Scan for the cell matching the given text and deliver its [x, y] coordinate at center. 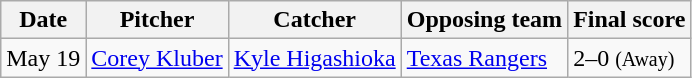
Final score [630, 20]
Texas Rangers [484, 58]
May 19 [44, 58]
2–0 (Away) [630, 58]
Corey Kluber [157, 58]
Date [44, 20]
Opposing team [484, 20]
Kyle Higashioka [314, 58]
Catcher [314, 20]
Pitcher [157, 20]
